From the cell containing the given text, extract its center point as [x, y] coordinate. 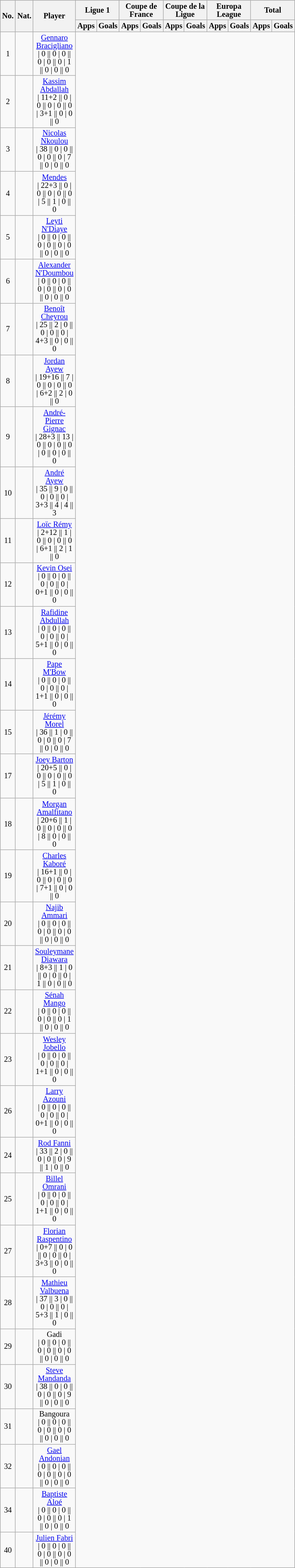
8 [8, 381]
3 [8, 149]
Larry Azouni | 0 || 0 | 0 || 0 | 0 || 0 | 0+1 || 0 | 0 || 0 [54, 1111]
Benoît Cheyrou | 25 || 2 | 0 || 0 | 0 || 0 | 4+3 || 0 | 0 || 0 [54, 329]
Europa League [229, 10]
Loïc Rémy | 2+12 || 1 | 0 || 0 | 0 || 0 | 6+1 || 2 | 1 || 0 [54, 540]
Florian Raspentino | 0+7 || 0 | 0 || 0 | 0 || 0 | 3+3 || 0 | 0 || 0 [54, 1251]
Gadi | 0 || 0 | 0 || 0 | 0 || 0 | 0 || 0 | 0 || 0 [54, 1346]
7 [8, 329]
Coupe de France [142, 10]
Wesley Jobello | 0 || 0 | 0 || 0 | 0 || 0 | 1+1 || 0 | 0 || 0 [54, 1059]
Alexander N'Doumbou | 0 || 0 | 0 || 0 | 0 || 0 | 0 || 0 | 0 || 0 [54, 281]
Kevin Osei | 0 || 0 | 0 || 0 | 0 || 0 | 0+1 || 0 | 0 || 0 [54, 585]
Jordan Ayew | 19+16 || 7 | 0 || 0 | 0 || 0 | 6+2 || 2 | 0 || 0 [54, 381]
Jérémy Morel | 36 || 1 | 0 || 0 | 0 || 0 | 7 || 0 | 0 || 0 [54, 732]
40 [8, 1550]
Gael Andonian | 0 || 0 | 0 || 0 | 0 || 0 | 0 || 0 | 0 || 0 [54, 1466]
23 [8, 1059]
Souleymane Diawara | 8+3 || 1 | 0 || 0 | 0 || 0 | 1 || 0 | 0 || 0 [54, 967]
9 [8, 437]
2 [8, 101]
27 [8, 1251]
21 [8, 967]
13 [8, 632]
Mendes | 22+3 || 0 | 0 || 0 | 0 || 0 | 5 || 1 | 0 || 0 [54, 194]
Kassim Abdallah | 11+2 || 0 | 0 || 0 | 0 || 0 | 3+1 || 0 | 0 || 0 [54, 101]
30 [8, 1387]
18 [8, 824]
Player [54, 16]
Total [272, 10]
29 [8, 1346]
Pape M'Bow | 0 || 0 | 0 || 0 | 0 || 0 | 1+1 || 0 | 0 || 0 [54, 684]
12 [8, 585]
28 [8, 1303]
17 [8, 776]
Rod Fanni | 33 || 2 | 0 || 0 | 0 || 0 | 9 || 1 | 0 || 0 [54, 1155]
Coupe de la Ligue [185, 10]
5 [8, 237]
10 [8, 493]
19 [8, 876]
34 [8, 1510]
Nat. [24, 16]
25 [8, 1199]
André Ayew | 35 || 9 | 0 || 0 | 0 || 0 | 3+3 || 4 | 4 || 3 [54, 493]
Ligue 1 [97, 10]
Rafidine Abdullah | 0 || 0 | 0 || 0 | 0 || 0 | 5+1 || 0 | 0 || 0 [54, 632]
André-Pierre Gignac | 28+3 || 13 | 0 || 0 | 0 || 0 | 0 || 0 | 0 || 0 [54, 437]
15 [8, 732]
22 [8, 1012]
Baptiste Aloé | 0 || 0 | 0 || 0 | 0 || 0 | 1 || 0 | 0 || 0 [54, 1510]
Najib Ammari | 0 || 0 | 0 || 0 | 0 || 0 | 0 || 0 | 0 || 0 [54, 924]
Sénah Mango | 0 || 0 | 0 || 0 | 0 || 0 | 1 || 0 | 0 || 0 [54, 1012]
Nicolas Nkoulou | 38 || 0 | 0 || 0 | 0 || 0 | 7 || 0 | 0 || 0 [54, 149]
Billel Omrani | 0 || 0 | 0 || 0 | 0 || 0 | 1+1 || 0 | 0 || 0 [54, 1199]
Steve Mandanda | 38 || 0 | 0 || 0 | 0 || 0 | 9 || 0 | 0 || 0 [54, 1387]
Joey Barton | 20+5 || 0 | 0 || 0 | 0 || 0 | 5 || 1 | 0 || 0 [54, 776]
Morgan Amalfitano | 20+6 || 1 | 0 || 0 | 0 || 0 | 8 || 0 | 0 || 0 [54, 824]
26 [8, 1111]
Charles Kaboré | 16+1 || 0 | 0 || 0 | 0 || 0 | 7+1 || 0 | 0 || 0 [54, 876]
14 [8, 684]
6 [8, 281]
Gennaro Bracigliano | 0 || 0 | 0 || 0 | 0 || 0 | 1 || 0 | 0 || 0 [54, 54]
No. [8, 16]
4 [8, 194]
Mathieu Valbuena | 37 || 3 | 0 || 0 | 0 || 0 | 5+3 || 1 | 0 || 0 [54, 1303]
32 [8, 1466]
Bangoura | 0 || 0 | 0 || 0 | 0 || 0 | 0 || 0 | 0 || 0 [54, 1426]
Julien Fabri | 0 || 0 | 0 || 0 | 0 || 0 | 0 || 0 | 0 || 0 [54, 1550]
20 [8, 924]
Leyti N'Diaye | 0 || 0 | 0 || 0 | 0 || 0 | 0 || 0 | 0 || 0 [54, 237]
11 [8, 540]
31 [8, 1426]
24 [8, 1155]
1 [8, 54]
